Locate the cell with the specified text and output its [x, y] center coordinate. 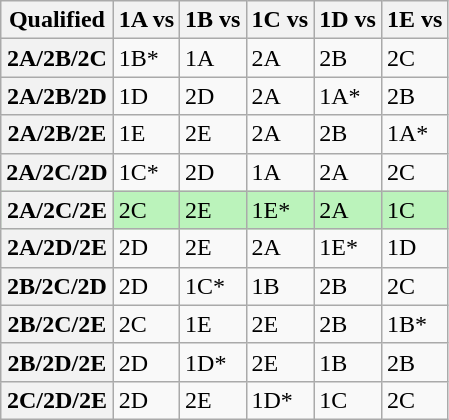
2A/2B/2C [57, 58]
1C vs [280, 20]
1D vs [348, 20]
2A/2D/2E [57, 248]
1B vs [213, 20]
2A/2C/2D [57, 172]
1E vs [414, 20]
2B/2D/2E [57, 362]
2B/2C/2E [57, 324]
2A/2C/2E [57, 210]
1A vs [146, 20]
Qualified [57, 20]
2A/2B/2D [57, 96]
2C/2D/2E [57, 400]
2B/2C/2D [57, 286]
2A/2B/2E [57, 134]
